Extract the [x, y] coordinate from the center of the cell holding the provided text.  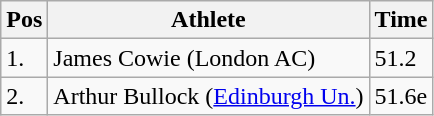
Pos [24, 20]
Arthur Bullock (Edinburgh Un.) [208, 96]
51.2 [401, 58]
51.6e [401, 96]
Athlete [208, 20]
2. [24, 96]
Time [401, 20]
1. [24, 58]
James Cowie (London AC) [208, 58]
